Pinpoint the cell where the given text exists, returning its (x, y) midpoint coordinate. 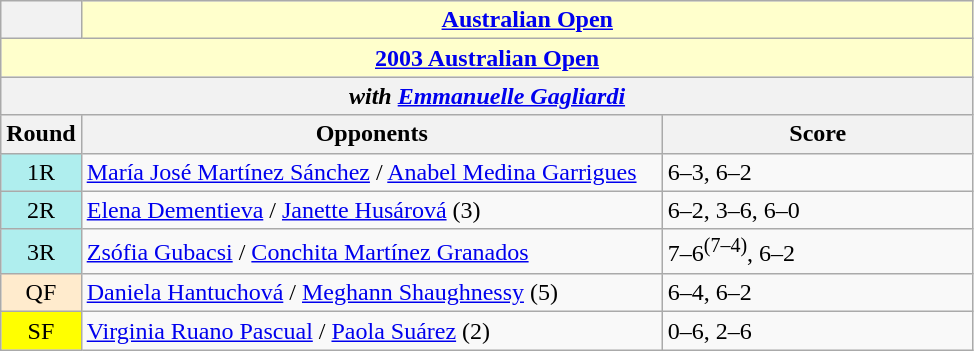
Score (818, 134)
SF (41, 331)
1R (41, 172)
0–6, 2–6 (818, 331)
Opponents (372, 134)
6–3, 6–2 (818, 172)
Elena Dementieva / Janette Husárová (3) (372, 210)
2003 Australian Open (488, 58)
2R (41, 210)
Daniela Hantuchová / Meghann Shaughnessy (5) (372, 293)
with Emmanuelle Gagliardi (488, 96)
6–4, 6–2 (818, 293)
Australian Open (527, 20)
6–2, 3–6, 6–0 (818, 210)
7–6(7–4), 6–2 (818, 252)
3R (41, 252)
Virginia Ruano Pascual / Paola Suárez (2) (372, 331)
María José Martínez Sánchez / Anabel Medina Garrigues (372, 172)
Zsófia Gubacsi / Conchita Martínez Granados (372, 252)
QF (41, 293)
Round (41, 134)
